Detect which cell encompasses the target text, then output its [x, y] center coordinate. 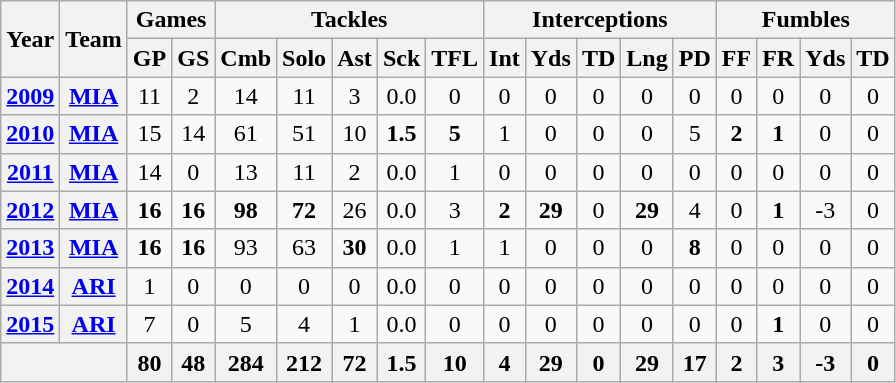
TFL [455, 58]
2011 [30, 172]
212 [304, 362]
93 [246, 248]
284 [246, 362]
Tackles [350, 20]
61 [246, 134]
2009 [30, 96]
2013 [30, 248]
8 [694, 248]
FR [778, 58]
7 [149, 324]
63 [304, 248]
98 [246, 210]
Interceptions [600, 20]
48 [194, 362]
Lng [647, 58]
GP [149, 58]
Solo [304, 58]
2010 [30, 134]
26 [355, 210]
30 [355, 248]
2015 [30, 324]
FF [736, 58]
15 [149, 134]
Cmb [246, 58]
Int [505, 58]
51 [304, 134]
80 [149, 362]
17 [694, 362]
13 [246, 172]
Ast [355, 58]
Fumbles [806, 20]
2012 [30, 210]
Year [30, 39]
Games [170, 20]
Sck [401, 58]
PD [694, 58]
Team [94, 39]
2014 [30, 286]
GS [194, 58]
